Output the [x, y] coordinate of the center of the cell containing the given text.  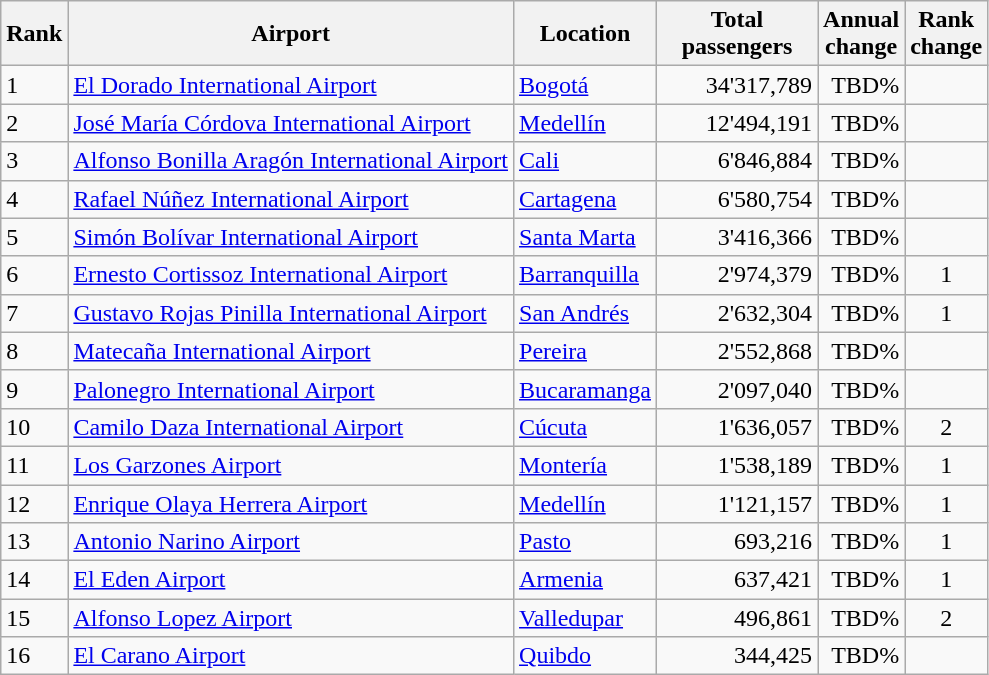
Valledupar [586, 618]
12'494,191 [738, 123]
496,861 [738, 618]
Quibdo [586, 656]
Matecaña International Airport [291, 351]
Gustavo Rojas Pinilla International Airport [291, 313]
Cali [586, 161]
Rafael Núñez International Airport [291, 199]
Ernesto Cortissoz International Airport [291, 275]
Rankchange [946, 34]
6 [34, 275]
1'538,189 [738, 465]
6'846,884 [738, 161]
Pasto [586, 542]
10 [34, 427]
Simón Bolívar International Airport [291, 237]
Enrique Olaya Herrera Airport [291, 503]
José María Córdova International Airport [291, 123]
El Dorado International Airport [291, 85]
637,421 [738, 580]
2'632,304 [738, 313]
El Eden Airport [291, 580]
2'552,868 [738, 351]
3'416,366 [738, 237]
7 [34, 313]
1'121,157 [738, 503]
Bogotá [586, 85]
Antonio Narino Airport [291, 542]
8 [34, 351]
2'097,040 [738, 389]
3 [34, 161]
34'317,789 [738, 85]
13 [34, 542]
1'636,057 [738, 427]
Totalpassengers [738, 34]
Alfonso Bonilla Aragón International Airport [291, 161]
Airport [291, 34]
Pereira [586, 351]
344,425 [738, 656]
Alfonso Lopez Airport [291, 618]
Los Garzones Airport [291, 465]
9 [34, 389]
Armenia [586, 580]
Cartagena [586, 199]
San Andrés [586, 313]
11 [34, 465]
6'580,754 [738, 199]
Rank [34, 34]
15 [34, 618]
Montería [586, 465]
4 [34, 199]
Camilo Daza International Airport [291, 427]
Bucaramanga [586, 389]
12 [34, 503]
2'974,379 [738, 275]
El Carano Airport [291, 656]
Cúcuta [586, 427]
Santa Marta [586, 237]
Location [586, 34]
Barranquilla [586, 275]
693,216 [738, 542]
Annualchange [862, 34]
14 [34, 580]
5 [34, 237]
16 [34, 656]
Palonegro International Airport [291, 389]
